Find where the given text appears and provide that cell's center as (x, y) coordinate. 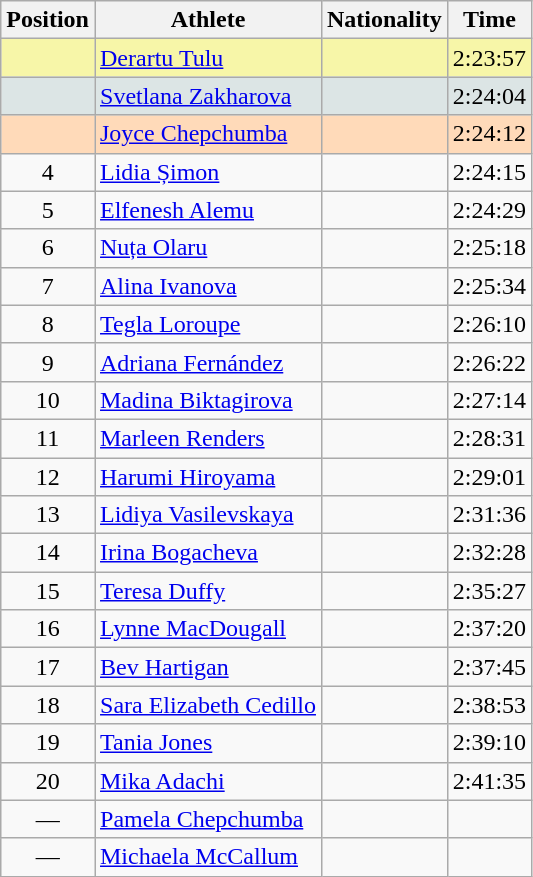
Lynne MacDougall (208, 629)
16 (48, 629)
Svetlana Zakharova (208, 96)
2:39:10 (489, 743)
Harumi Hiroyama (208, 477)
2:24:12 (489, 134)
Adriana Fernández (208, 362)
18 (48, 705)
8 (48, 324)
Lidia Șimon (208, 172)
Alina Ivanova (208, 286)
2:32:28 (489, 553)
2:37:20 (489, 629)
Lidiya Vasilevskaya (208, 515)
2:41:35 (489, 781)
Irina Bogacheva (208, 553)
Sara Elizabeth Cedillo (208, 705)
Derartu Tulu (208, 58)
Nuța Olaru (208, 248)
Marleen Renders (208, 438)
2:23:57 (489, 58)
2:38:53 (489, 705)
2:24:15 (489, 172)
Pamela Chepchumba (208, 819)
Athlete (208, 20)
Position (48, 20)
Tania Jones (208, 743)
Nationality (384, 20)
2:29:01 (489, 477)
20 (48, 781)
17 (48, 667)
Tegla Loroupe (208, 324)
2:26:10 (489, 324)
Mika Adachi (208, 781)
7 (48, 286)
14 (48, 553)
2:27:14 (489, 400)
Bev Hartigan (208, 667)
15 (48, 591)
2:37:45 (489, 667)
9 (48, 362)
Teresa Duffy (208, 591)
4 (48, 172)
Joyce Chepchumba (208, 134)
19 (48, 743)
11 (48, 438)
2:26:22 (489, 362)
2:24:29 (489, 210)
6 (48, 248)
13 (48, 515)
Time (489, 20)
2:25:18 (489, 248)
12 (48, 477)
Madina Biktagirova (208, 400)
2:28:31 (489, 438)
Elfenesh Alemu (208, 210)
2:35:27 (489, 591)
2:24:04 (489, 96)
10 (48, 400)
Michaela McCallum (208, 857)
2:25:34 (489, 286)
5 (48, 210)
2:31:36 (489, 515)
